Provide the [x, y] coordinate of the cell's center where the given text is located.  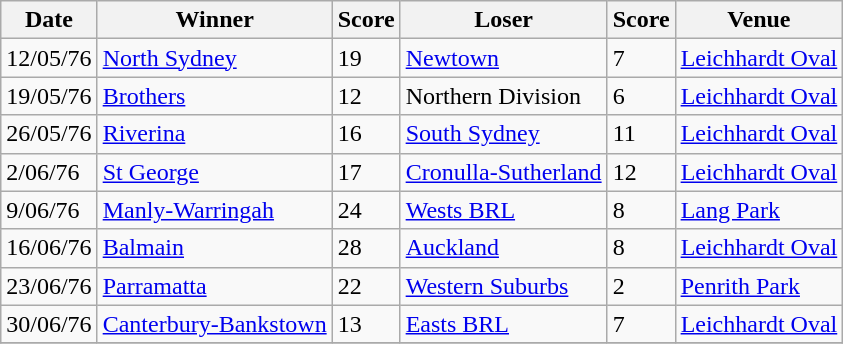
Date [49, 20]
Penrith Park [759, 286]
Wests BRL [504, 210]
9/06/76 [49, 210]
13 [366, 324]
2/06/76 [49, 172]
19 [366, 58]
Western Suburbs [504, 286]
Lang Park [759, 210]
28 [366, 248]
Auckland [504, 248]
16/06/76 [49, 248]
South Sydney [504, 134]
23/06/76 [49, 286]
11 [641, 134]
Venue [759, 20]
Winner [214, 20]
North Sydney [214, 58]
Balmain [214, 248]
Easts BRL [504, 324]
12/05/76 [49, 58]
2 [641, 286]
Brothers [214, 96]
Manly-Warringah [214, 210]
Newtown [504, 58]
Northern Division [504, 96]
17 [366, 172]
24 [366, 210]
30/06/76 [49, 324]
Canterbury-Bankstown [214, 324]
19/05/76 [49, 96]
Riverina [214, 134]
26/05/76 [49, 134]
16 [366, 134]
22 [366, 286]
6 [641, 96]
Loser [504, 20]
Parramatta [214, 286]
St George [214, 172]
Cronulla-Sutherland [504, 172]
